Find where the given text appears and provide that cell's center as [X, Y] coordinate. 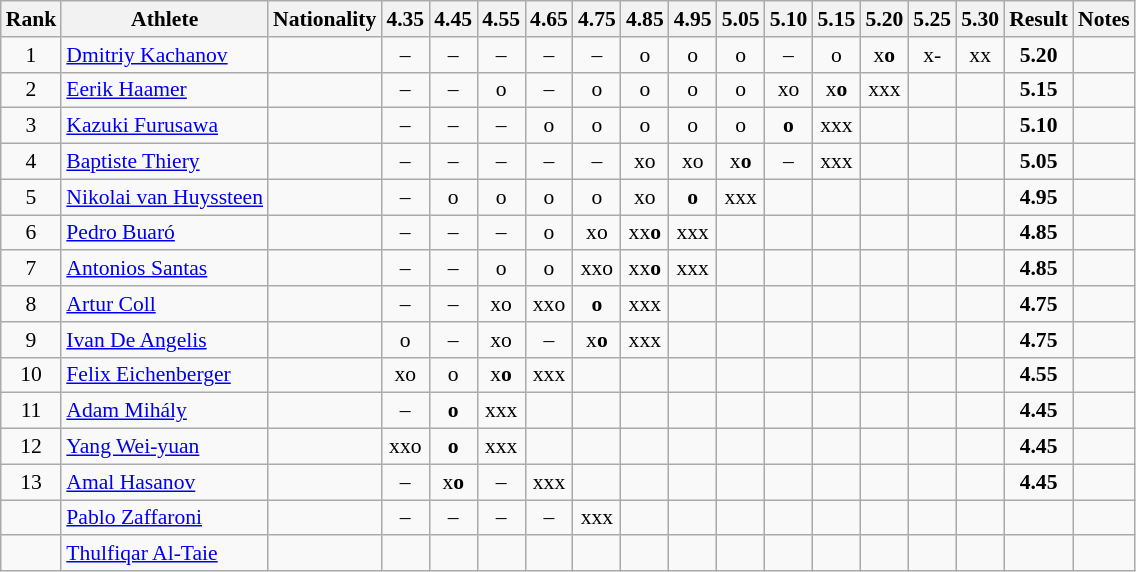
Notes [1104, 19]
4.65 [549, 19]
Ivan De Angelis [164, 340]
Nationality [324, 19]
5.30 [980, 19]
13 [32, 482]
Felix Eichenberger [164, 375]
12 [32, 447]
Yang Wei-yuan [164, 447]
11 [32, 411]
4 [32, 162]
Rank [32, 19]
Pedro Buaró [164, 233]
Athlete [164, 19]
Thulfiqar Al-Taie [164, 554]
1 [32, 55]
Pablo Zaffaroni [164, 518]
10 [32, 375]
Result [1038, 19]
Antonios Santas [164, 269]
Dmitriy Kachanov [164, 55]
Kazuki Furusawa [164, 126]
Adam Mihály [164, 411]
6 [32, 233]
x- [932, 55]
Amal Hasanov [164, 482]
Artur Coll [164, 304]
8 [32, 304]
Baptiste Thiery [164, 162]
5.25 [932, 19]
Nikolai van Huyssteen [164, 197]
2 [32, 90]
7 [32, 269]
4.35 [405, 19]
xx [980, 55]
5 [32, 197]
3 [32, 126]
Eerik Haamer [164, 90]
9 [32, 340]
